Scan for the cell matching the given text and deliver its [X, Y] coordinate at center. 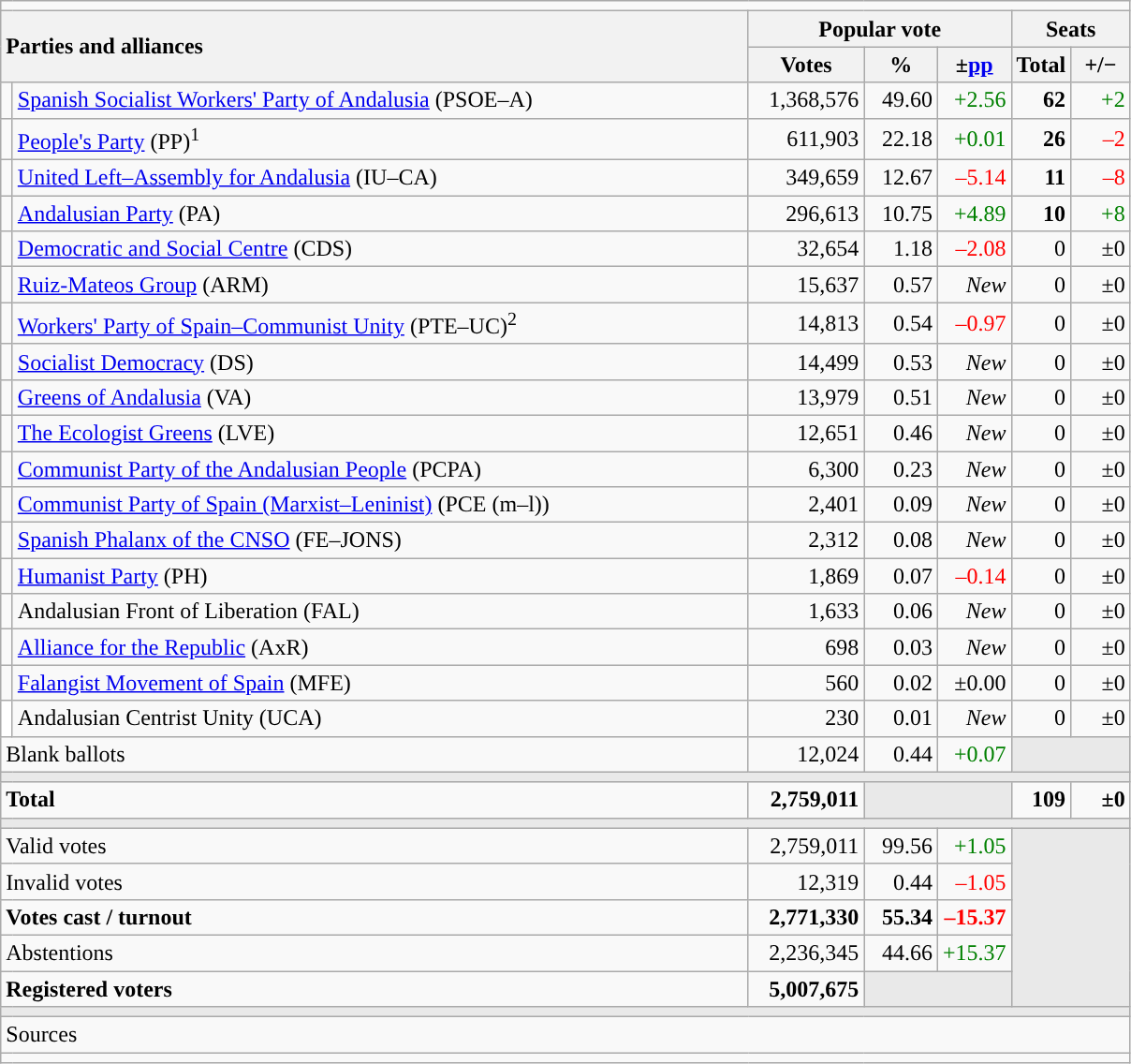
230 [806, 718]
1,869 [806, 576]
+8 [1101, 214]
Sources [565, 1035]
+/− [1101, 65]
1,633 [806, 612]
44.66 [901, 953]
Invalid votes [375, 881]
0.53 [901, 362]
Communist Party of Spain (Marxist–Leninist) (PCE (m–l)) [380, 505]
Alliance for the Republic (AxR) [380, 647]
±pp [974, 65]
26 [1041, 139]
+0.01 [974, 139]
–2 [1101, 139]
2,771,330 [806, 917]
+0.07 [974, 754]
Abstentions [375, 953]
United Left–Assembly for Andalusia (IU–CA) [380, 178]
Socialist Democracy (DS) [380, 362]
+2 [1101, 100]
0.54 [901, 324]
12,024 [806, 754]
2,401 [806, 505]
Andalusian Party (PA) [380, 214]
Humanist Party (PH) [380, 576]
0.51 [901, 397]
10 [1041, 214]
Popular vote [880, 29]
0.01 [901, 718]
5,007,675 [806, 989]
0.08 [901, 540]
12,319 [806, 881]
±0.00 [974, 683]
1,368,576 [806, 100]
Workers' Party of Spain–Communist Unity (PTE–UC)2 [380, 324]
0.03 [901, 647]
560 [806, 683]
Registered voters [375, 989]
Ruiz-Mateos Group (ARM) [380, 285]
296,613 [806, 214]
Votes [806, 65]
62 [1041, 100]
12.67 [901, 178]
698 [806, 647]
Greens of Andalusia (VA) [380, 397]
2,312 [806, 540]
–8 [1101, 178]
+1.05 [974, 846]
Communist Party of the Andalusian People (PCPA) [380, 469]
349,659 [806, 178]
–15.37 [974, 917]
2,236,345 [806, 953]
15,637 [806, 285]
+2.56 [974, 100]
–5.14 [974, 178]
22.18 [901, 139]
14,499 [806, 362]
13,979 [806, 397]
Andalusian Centrist Unity (UCA) [380, 718]
Parties and alliances [375, 47]
–0.14 [974, 576]
People's Party (PP)1 [380, 139]
% [901, 65]
Democratic and Social Centre (CDS) [380, 249]
0.46 [901, 433]
6,300 [806, 469]
Votes cast / turnout [375, 917]
0.57 [901, 285]
32,654 [806, 249]
49.60 [901, 100]
+15.37 [974, 953]
Falangist Movement of Spain (MFE) [380, 683]
–1.05 [974, 881]
11 [1041, 178]
0.02 [901, 683]
Valid votes [375, 846]
Seats [1071, 29]
1.18 [901, 249]
0.23 [901, 469]
99.56 [901, 846]
Spanish Socialist Workers' Party of Andalusia (PSOE–A) [380, 100]
0.06 [901, 612]
–0.97 [974, 324]
10.75 [901, 214]
12,651 [806, 433]
0.09 [901, 505]
The Ecologist Greens (LVE) [380, 433]
Blank ballots [375, 754]
109 [1041, 800]
611,903 [806, 139]
–2.08 [974, 249]
+4.89 [974, 214]
Andalusian Front of Liberation (FAL) [380, 612]
55.34 [901, 917]
14,813 [806, 324]
0.07 [901, 576]
Spanish Phalanx of the CNSO (FE–JONS) [380, 540]
